Provide the (x, y) coordinate of the cell's center where the given text is located.  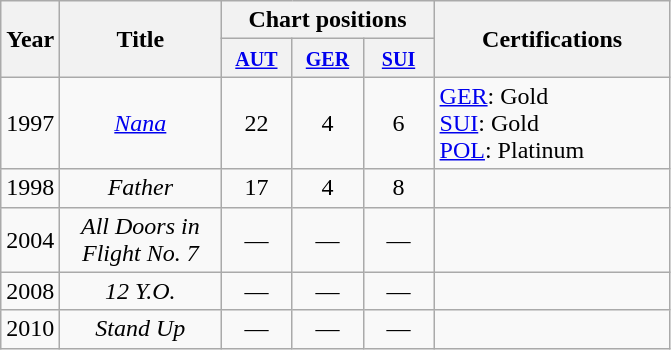
GER: GoldSUI: GoldPOL: Platinum (552, 123)
2008 (30, 291)
2004 (30, 240)
1997 (30, 123)
Father (140, 188)
12 Y.O. (140, 291)
Title (140, 39)
Stand Up (140, 329)
Chart positions (328, 20)
Certifications (552, 39)
2010 (30, 329)
17 (256, 188)
Year (30, 39)
All Doors in Flight No. 7 (140, 240)
Nana (140, 123)
1998 (30, 188)
8 (398, 188)
GER (328, 58)
SUI (398, 58)
6 (398, 123)
AUT (256, 58)
22 (256, 123)
